Output the (x, y) coordinate of the center of the cell containing the given text.  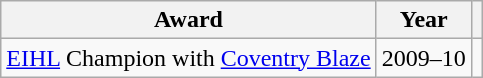
Year (424, 20)
EIHL Champion with Coventry Blaze (188, 58)
2009–10 (424, 58)
Award (188, 20)
